Pinpoint the cell where the given text exists, returning its [X, Y] midpoint coordinate. 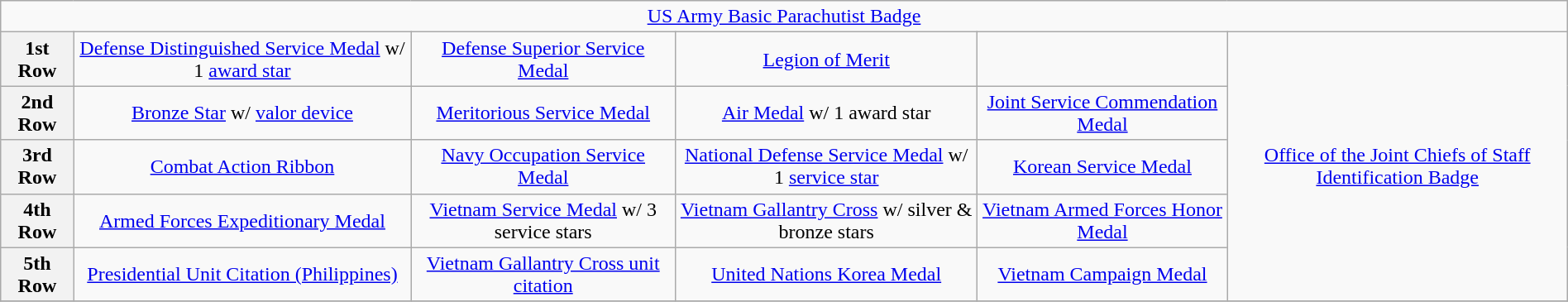
Navy Occupation Service Medal [543, 167]
Vietnam Gallantry Cross unit citation [543, 275]
4th Row [37, 220]
Defense Distinguished Service Medal w/ 1 award star [242, 60]
Vietnam Campaign Medal [1102, 275]
Armed Forces Expeditionary Medal [242, 220]
Bronze Star w/ valor device [242, 113]
Defense Superior Service Medal [543, 60]
Combat Action Ribbon [242, 167]
Legion of Merit [827, 60]
United Nations Korea Medal [827, 275]
2nd Row [37, 113]
Joint Service Commendation Medal [1102, 113]
1st Row [37, 60]
Korean Service Medal [1102, 167]
5th Row [37, 275]
Vietnam Service Medal w/ 3 service stars [543, 220]
Presidential Unit Citation (Philippines) [242, 275]
Meritorious Service Medal [543, 113]
US Army Basic Parachutist Badge [784, 17]
Air Medal w/ 1 award star [827, 113]
National Defense Service Medal w/ 1 service star [827, 167]
3rd Row [37, 167]
Vietnam Armed Forces Honor Medal [1102, 220]
Vietnam Gallantry Cross w/ silver & bronze stars [827, 220]
Office of the Joint Chiefs of Staff Identification Badge [1398, 167]
